Return [x, y] of the center of cell containing provided text 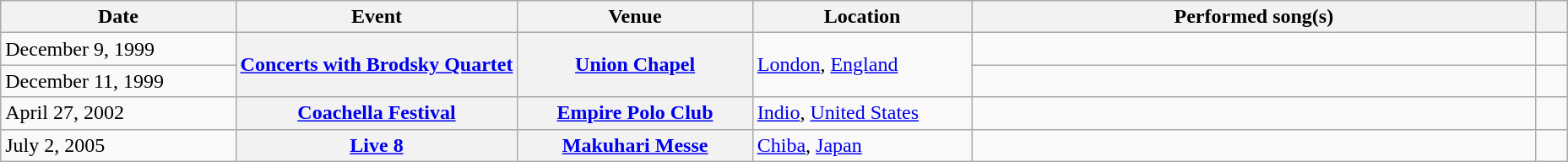
Live 8 [377, 145]
London, England [862, 65]
Coachella Festival [377, 113]
July 2, 2005 [118, 145]
Performed song(s) [1254, 17]
Date [118, 17]
Venue [635, 17]
Makuhari Messe [635, 145]
December 11, 1999 [118, 81]
Union Chapel [635, 65]
Chiba, Japan [862, 145]
Indio, United States [862, 113]
December 9, 1999 [118, 49]
Concerts with Brodsky Quartet [377, 65]
April 27, 2002 [118, 113]
Event [377, 17]
Empire Polo Club [635, 113]
Location [862, 17]
